Locate the cell with the specified text and output its [x, y] center coordinate. 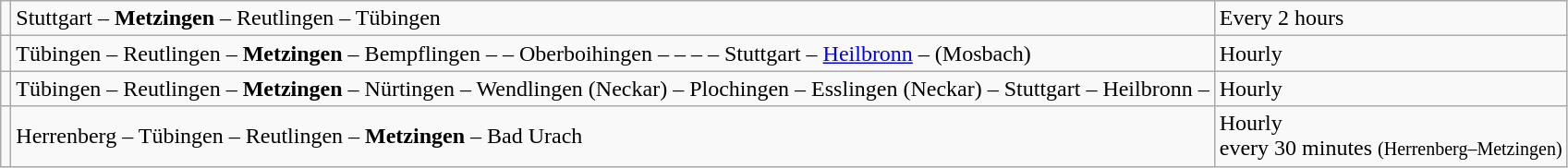
Tübingen – Reutlingen – Metzingen – Bempflingen – – Oberboihingen – – – – Stuttgart – Heilbronn – (Mosbach) [613, 54]
Stuttgart – Metzingen – Reutlingen – Tübingen [613, 18]
Herrenberg – Tübingen – Reutlingen – Metzingen – Bad Urach [613, 137]
Tübingen – Reutlingen – Metzingen – Nürtingen – Wendlingen (Neckar) – Plochingen – Esslingen (Neckar) – Stuttgart – Heilbronn – [613, 89]
Every 2 hours [1391, 18]
Hourlyevery 30 minutes (Herrenberg–Metzingen) [1391, 137]
